Identify which cell holds the provided text, then report its [X, Y] central coordinate. 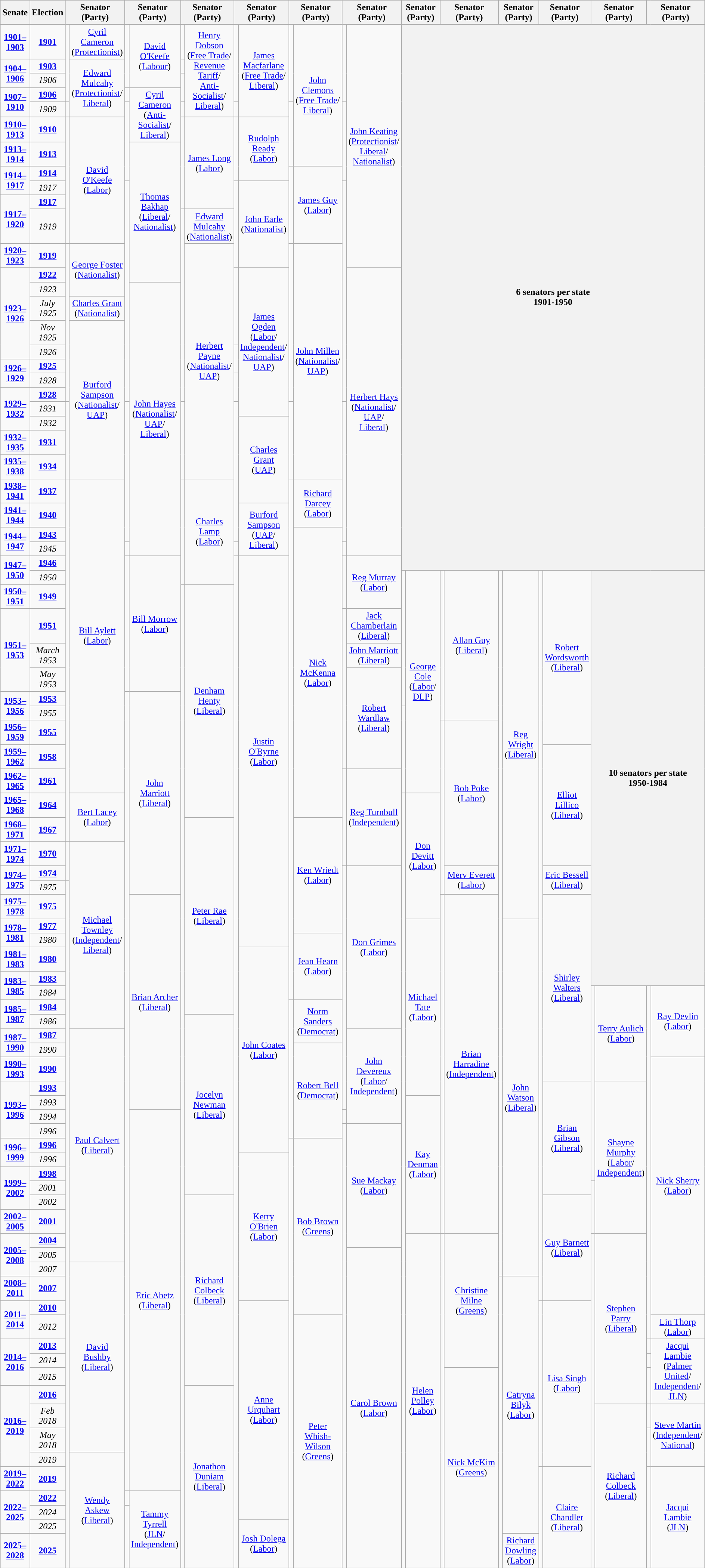
1932–1935 [15, 442]
Norm Sanders(Democrat) [318, 1021]
1950–1951 [15, 596]
2010 [48, 1308]
George Foster(Nationalist) [97, 270]
Stephen Parry(Liberal) [621, 1318]
Charles Grant(UAP) [264, 460]
Shayne Murphy(Labor/Independent) [621, 1157]
Burford Sampson(UAP/Liberal) [264, 529]
Jacqui Lambie(Palmer United/Independent/JLN) [678, 1371]
1961 [48, 781]
1940 [48, 515]
Brian Harradine(Independent) [471, 1064]
Justin O'Byrne(Labor) [264, 751]
Bert Lacey(Labor) [97, 817]
Eric Abetz(Liberal) [155, 1300]
Nick McKenna(Labor) [318, 672]
Bob Brown(Greens) [318, 1226]
David O'Keefe(Labour) [155, 56]
John Coates(Labor) [264, 1050]
Lisa Singh(Labor) [567, 1383]
Jocelyn Newman(Liberal) [209, 1105]
Nick Sherry(Labor) [678, 1186]
2005–2008 [15, 1255]
Robert Bell(Democrat) [318, 1090]
1945 [48, 549]
Don Grimes(Labor) [374, 947]
Kerry O'Brien(Labor) [264, 1226]
Jack Chamberlain(Liberal) [374, 626]
2022 [48, 1498]
1956–1959 [15, 732]
1951–1953 [15, 650]
James Ogden(Labor/Independent/Nationalist/UAP) [264, 342]
1985–1987 [15, 1014]
Ken Wriedt(Labor) [318, 875]
Richard Dowling(Labor) [520, 1551]
Robert Wordsworth(Liberal) [567, 657]
Christine Milne(Greens) [471, 1300]
Cyril Cameron(Protectionist) [97, 42]
1958 [48, 756]
Reg Murray(Labor) [374, 582]
James Macfarlane(Free Trade/Liberal) [264, 71]
1953 [48, 699]
1962–1965 [15, 781]
Claire Chandler(Liberal) [567, 1517]
1949 [48, 596]
Edward Mulcahy(Protectionist/Liberal) [97, 88]
1987 [48, 1035]
Lin Thorp(Labor) [678, 1327]
Guy Barnett(Liberal) [567, 1248]
1910–1913 [15, 130]
James Long(Labor) [209, 163]
2025–2028 [15, 1551]
Helen Polley(Labor) [423, 1401]
Edward Mulcahy(Nationalist) [209, 226]
1917–1920 [15, 219]
John Hayes(Nationalist/UAP/Liberal) [155, 419]
1986 [48, 1021]
Jacqui Lambie(JLN) [678, 1517]
John Watson(Liberal) [520, 1097]
2013 [48, 1346]
July 1925 [48, 309]
Charles Lamp(Labor) [209, 531]
1932 [48, 423]
John Keating(Protectionist/Liberal/Nationalist) [374, 146]
1934 [48, 466]
2019–2022 [15, 1478]
2012 [48, 1327]
Burford Sampson(Nationalist/UAP) [97, 400]
Shirley Walters(Liberal) [567, 988]
Peter Whish-Wilson(Greens) [318, 1441]
Elliot Lillico(Liberal) [567, 805]
Rudolph Ready(Labor) [264, 149]
1967 [48, 830]
Michael Tate(Labor) [423, 1007]
1935–1938 [15, 466]
Senate [15, 13]
2016 [48, 1395]
1981–1983 [15, 960]
1999–2002 [15, 1188]
1937 [48, 491]
1903 [48, 66]
1951 [48, 626]
1983–1985 [15, 986]
Eric Bessell(Liberal) [567, 880]
1993–1996 [15, 1109]
1943 [48, 534]
1998 [48, 1174]
1974 [48, 873]
Sue Mackay(Labor) [374, 1186]
Michael Townley(Independent/Liberal) [97, 935]
1990–1993 [15, 1069]
George Cole(Labor/DLP) [423, 682]
1922 [48, 275]
James Guy(Labor) [318, 205]
Jonathon Duniam(Liberal) [209, 1477]
Terry Aulich(Labor) [621, 1034]
10 senators per state1950-1984 [648, 778]
1950 [48, 577]
Richard Darcey(Labor) [318, 503]
Paul Calvert(Liberal) [97, 1145]
May 2018 [48, 1440]
David O'Keefe(Labor) [97, 180]
Catryna Bilyk(Labor) [520, 1405]
1975–1978 [15, 907]
Don Devitt(Labor) [423, 856]
Steve Martin(Independent/National) [678, 1435]
David Bushby(Liberal) [97, 1357]
John Devereux(Labor/Independent) [374, 1076]
1970 [48, 854]
1987–1990 [15, 1043]
1907–1910 [15, 102]
1941–1944 [15, 515]
Anne Urquhart(Labor) [264, 1410]
1968–1971 [15, 830]
March 1953 [48, 655]
2004 [48, 1241]
Herbert Payne(Nationalist/UAP) [209, 361]
2014 [48, 1360]
1938–1941 [15, 491]
Nov 1925 [48, 333]
1977 [48, 926]
6 senators per state1901-1950 [553, 297]
Kay Denman(Labor) [423, 1164]
1947–1950 [15, 570]
1923–1926 [15, 313]
2022–2025 [15, 1512]
Nick McKim(Greens) [471, 1467]
Bill Aylett(Labor) [97, 636]
Bob Poke(Labor) [471, 793]
1946 [48, 563]
2011–2014 [15, 1320]
1978–1981 [15, 933]
1974–1975 [15, 880]
2016–2019 [15, 1426]
Denham Henty(Liberal) [209, 701]
Ray Devlin(Labor) [678, 1021]
1926 [48, 352]
1953–1956 [15, 706]
Feb 2018 [48, 1416]
Brian Archer(Liberal) [155, 1002]
1944–1947 [15, 541]
Carol Brown(Labor) [374, 1408]
2002 [48, 1202]
1909 [48, 109]
2015 [48, 1376]
1965–1968 [15, 805]
Thomas Bakhap(Liberal/Nationalist) [155, 212]
1913 [48, 154]
Brian Gibson(Liberal) [567, 1138]
1901 [48, 42]
Cyril Cameron(Anti-Socialist/Liberal) [155, 115]
1925 [48, 366]
Henry Dobson(Free Trade/Revenue Tariff/Anti-Socialist/Liberal) [209, 71]
Bill Morrow(Labor) [155, 623]
Reg Turnbull(Independent) [374, 817]
Wendy Askew(Liberal) [97, 1510]
2008–2011 [15, 1288]
Josh Dolega(Labor) [264, 1544]
1914 [48, 173]
1923 [48, 289]
Robert Wardlaw(Liberal) [374, 718]
1994 [48, 1117]
John Millen(Nationalist/UAP) [318, 361]
Tammy Tyrrell(JLN/Independent) [155, 1529]
2002–2005 [15, 1221]
Allan Guy(Liberal) [471, 645]
1910 [48, 130]
2024 [48, 1512]
Merv Everett(Labor) [471, 880]
1920–1923 [15, 256]
Election [48, 13]
2005 [48, 1255]
Reg Wright(Liberal) [520, 744]
Peter Rae(Liberal) [209, 916]
Jean Hearn(Labor) [318, 966]
2014–2016 [15, 1362]
1964 [48, 805]
1996–1999 [15, 1152]
1901–1903 [15, 42]
1983 [48, 979]
1929–1932 [15, 409]
John Clemons(Free Trade/Liberal) [318, 96]
Charles Grant(Nationalist) [97, 309]
May 1953 [48, 679]
1926–1929 [15, 373]
1971–1974 [15, 854]
Herbert Hays(Nationalist/UAP/Liberal) [374, 412]
1959–1962 [15, 756]
1904–1906 [15, 73]
1913–1914 [15, 154]
1914–1917 [15, 180]
John Earle(Nationalist) [264, 224]
